For the text-containing cell, return its midpoint in (x, y) coordinate format. 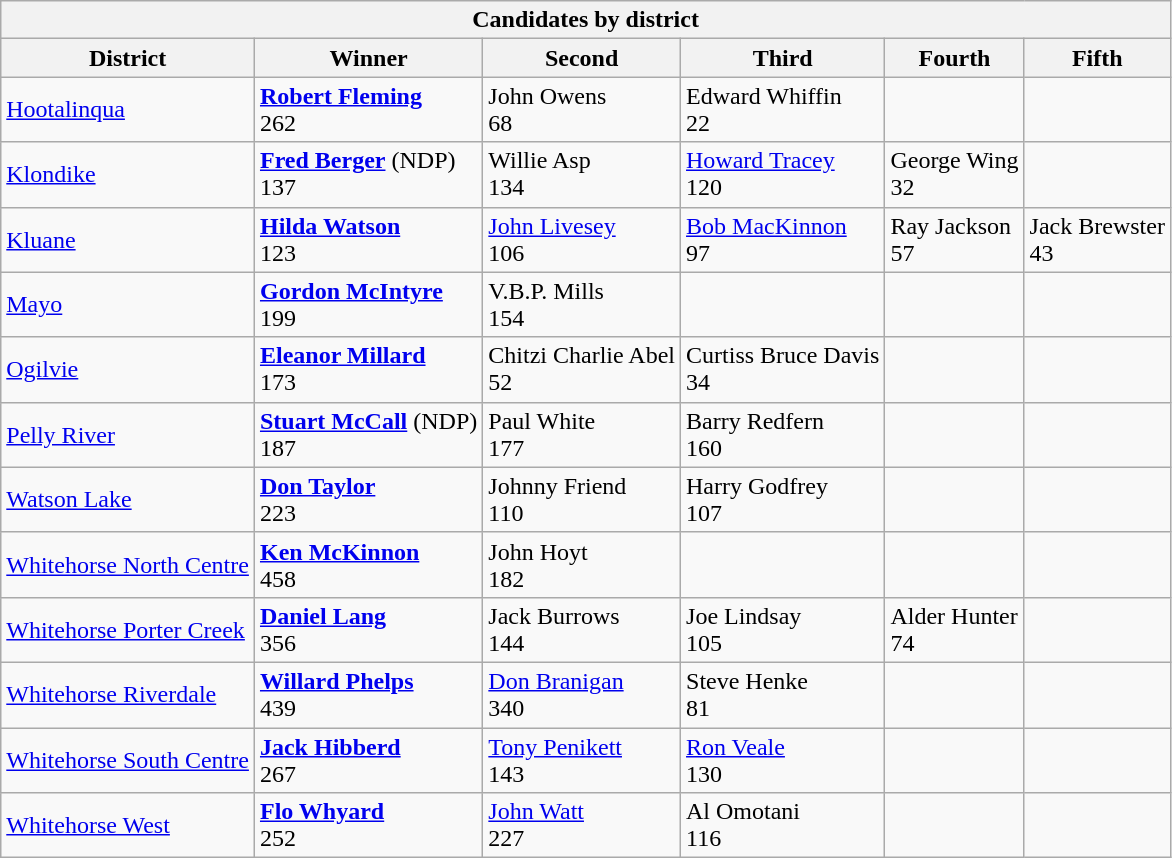
Whitehorse South Centre (128, 760)
Barry Redfern160 (783, 434)
Candidates by district (586, 20)
Willie Asp134 (582, 174)
Jack Brewster43 (1097, 240)
Stuart McCall (NDP)187 (368, 434)
Harry Godfrey107 (783, 500)
Klondike (128, 174)
Al Omotani116 (783, 826)
Don Branigan340 (582, 694)
V.B.P. Mills154 (582, 304)
Curtiss Bruce Davis34 (783, 370)
Fourth (954, 58)
Fred Berger (NDP)137 (368, 174)
George Wing32 (954, 174)
Jack Hibberd267 (368, 760)
Edward Whiffin22 (783, 110)
Whitehorse Riverdale (128, 694)
Chitzi Charlie Abel52 (582, 370)
Fifth (1097, 58)
Robert Fleming262 (368, 110)
Third (783, 58)
Hootalinqua (128, 110)
Bob MacKinnon97 (783, 240)
Whitehorse Porter Creek (128, 630)
Joe Lindsay105 (783, 630)
Ken McKinnon458 (368, 564)
Willard Phelps439 (368, 694)
District (128, 58)
Gordon McIntyre199 (368, 304)
Ogilvie (128, 370)
Paul White177 (582, 434)
Ron Veale130 (783, 760)
Daniel Lang356 (368, 630)
Hilda Watson123 (368, 240)
Flo Whyard252 (368, 826)
Whitehorse North Centre (128, 564)
Howard Tracey120 (783, 174)
Second (582, 58)
Watson Lake (128, 500)
Whitehorse West (128, 826)
Jack Burrows144 (582, 630)
Alder Hunter74 (954, 630)
John Livesey106 (582, 240)
Kluane (128, 240)
John Hoyt182 (582, 564)
Eleanor Millard173 (368, 370)
Johnny Friend110 (582, 500)
Steve Henke81 (783, 694)
Ray Jackson57 (954, 240)
Don Taylor223 (368, 500)
Tony Penikett143 (582, 760)
John Owens68 (582, 110)
Pelly River (128, 434)
Mayo (128, 304)
John Watt227 (582, 826)
Winner (368, 58)
